Extract the (x, y) coordinate from the center of the cell holding the provided text.  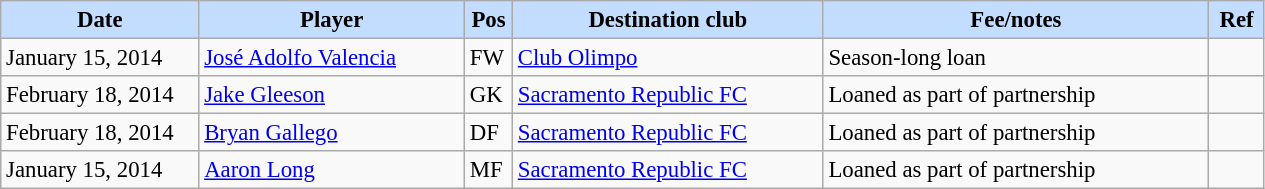
Pos (488, 20)
Club Olimpo (668, 58)
FW (488, 58)
Bryan Gallego (332, 133)
DF (488, 133)
GK (488, 95)
José Adolfo Valencia (332, 58)
Player (332, 20)
Fee/notes (1016, 20)
Ref (1237, 20)
Destination club (668, 20)
Season-long loan (1016, 58)
Date (100, 20)
MF (488, 170)
Jake Gleeson (332, 95)
Aaron Long (332, 170)
